Scan for the cell matching the given text and deliver its (x, y) coordinate at center. 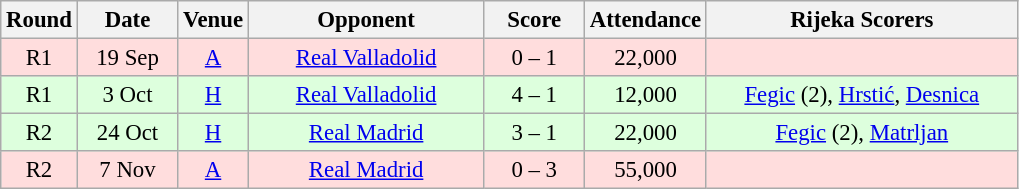
4 – 1 (534, 95)
Opponent (366, 20)
Rijeka Scorers (862, 20)
Fegic (2), Hrstić, Desnica (862, 95)
Venue (214, 20)
19 Sep (128, 58)
0 – 3 (534, 170)
0 – 1 (534, 58)
12,000 (646, 95)
Score (534, 20)
7 Nov (128, 170)
Fegic (2), Matrljan (862, 133)
Date (128, 20)
55,000 (646, 170)
Attendance (646, 20)
Round (39, 20)
24 Oct (128, 133)
3 – 1 (534, 133)
3 Oct (128, 95)
